Provide the (X, Y) coordinate of the cell's center where the given text is located.  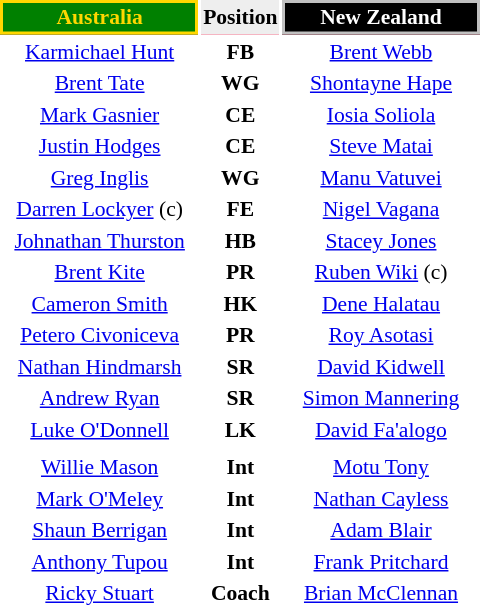
Frank Pritchard (381, 562)
New Zealand (381, 17)
Steve Matai (381, 146)
Position (240, 17)
Brent Kite (100, 272)
Greg Inglis (100, 178)
Motu Tony (381, 467)
Shaun Berrigan (100, 530)
Brent Webb (381, 52)
Brent Tate (100, 83)
FE (240, 209)
David Fa'alogo (381, 430)
Petero Civoniceva (100, 335)
Adam Blair (381, 530)
Dene Halatau (381, 304)
Anthony Tupou (100, 562)
Nigel Vagana (381, 209)
Simon Mannering (381, 398)
HB (240, 240)
Australia (100, 17)
David Kidwell (381, 366)
Nathan Hindmarsh (100, 366)
FB (240, 52)
Stacey Jones (381, 240)
Mark Gasnier (100, 114)
Karmichael Hunt (100, 52)
Nathan Cayless (381, 498)
HK (240, 304)
Roy Asotasi (381, 335)
Cameron Smith (100, 304)
Ruben Wiki (c) (381, 272)
Luke O'Donnell (100, 430)
Andrew Ryan (100, 398)
Manu Vatuvei (381, 178)
Justin Hodges (100, 146)
Shontayne Hape (381, 83)
Iosia Soliola (381, 114)
Willie Mason (100, 467)
LK (240, 430)
Mark O'Meley (100, 498)
Darren Lockyer (c) (100, 209)
Johnathan Thurston (100, 240)
